Capture the cell that displays the provided text and extract its [x, y] central coordinate. 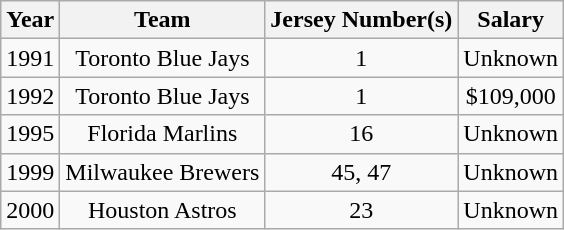
23 [362, 210]
1992 [30, 96]
45, 47 [362, 172]
1999 [30, 172]
Salary [511, 20]
Team [162, 20]
Jersey Number(s) [362, 20]
$109,000 [511, 96]
Houston Astros [162, 210]
Milwaukee Brewers [162, 172]
1995 [30, 134]
1991 [30, 58]
16 [362, 134]
Florida Marlins [162, 134]
Year [30, 20]
2000 [30, 210]
